Provide the [x, y] coordinate of the cell's center where the given text is located.  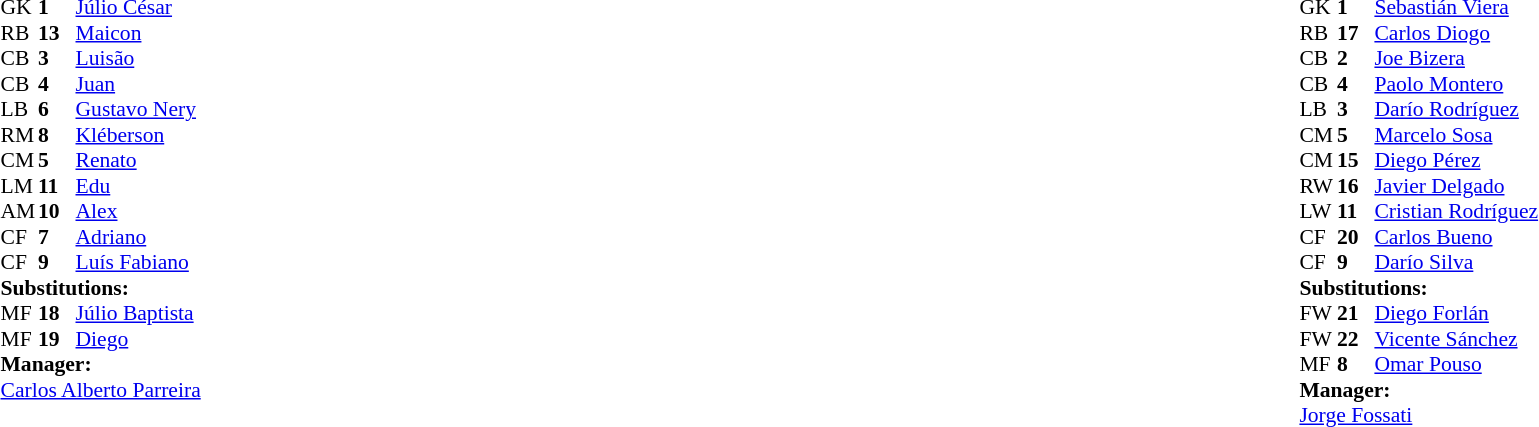
Marcelo Sosa [1456, 135]
Darío Silva [1456, 263]
2 [1356, 59]
Júlio Baptista [138, 313]
15 [1356, 161]
19 [57, 339]
Gustavo Nery [138, 109]
RW [1318, 186]
21 [1356, 313]
Luís Fabiano [138, 263]
10 [57, 211]
Kléberson [138, 135]
17 [1356, 33]
Omar Pouso [1456, 365]
Joe Bizera [1456, 59]
Diego Forlán [1456, 313]
Javier Delgado [1456, 186]
20 [1356, 237]
Adriano [138, 237]
16 [1356, 186]
Luisão [138, 59]
Carlos Bueno [1456, 237]
LM [19, 186]
Vicente Sánchez [1456, 339]
Renato [138, 161]
Edu [138, 186]
18 [57, 313]
Carlos Alberto Parreira [100, 390]
6 [57, 109]
Diego [138, 339]
LW [1318, 211]
Maicon [138, 33]
Darío Rodríguez [1456, 109]
13 [57, 33]
Carlos Diogo [1456, 33]
7 [57, 237]
Cristian Rodríguez [1456, 211]
22 [1356, 339]
Diego Pérez [1456, 161]
Juan [138, 84]
RM [19, 135]
AM [19, 211]
Alex [138, 211]
Paolo Montero [1456, 84]
